Detect which cell encompasses the target text, then output its (X, Y) center coordinate. 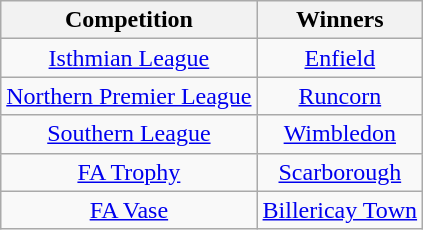
Runcorn (340, 96)
Billericay Town (340, 210)
FA Trophy (129, 172)
Northern Premier League (129, 96)
Competition (129, 20)
FA Vase (129, 210)
Winners (340, 20)
Scarborough (340, 172)
Isthmian League (129, 58)
Enfield (340, 58)
Wimbledon (340, 134)
Southern League (129, 134)
